Detect which cell encompasses the target text, then output its [X, Y] center coordinate. 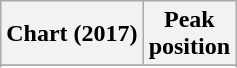
Chart (2017) [72, 34]
Peakposition [189, 34]
